For the text-containing cell, return its midpoint in [x, y] coordinate format. 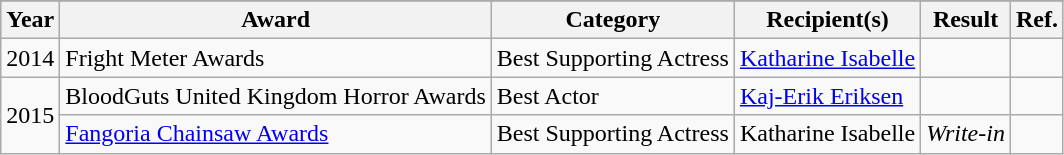
Fright Meter Awards [276, 58]
BloodGuts United Kingdom Horror Awards [276, 96]
Ref. [1036, 20]
Award [276, 20]
Result [966, 20]
Write-in [966, 134]
Year [30, 20]
2015 [30, 115]
Best Actor [612, 96]
Fangoria Chainsaw Awards [276, 134]
Category [612, 20]
Recipient(s) [827, 20]
2014 [30, 58]
Kaj-Erik Eriksen [827, 96]
